Return [x, y] of the center of cell containing provided text 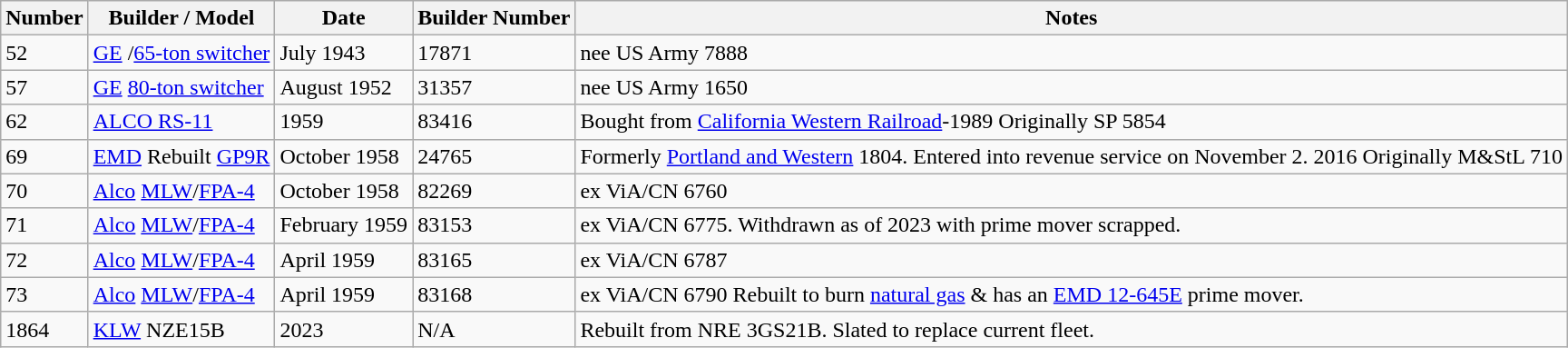
Number [44, 18]
Rebuilt from NRE 3GS21B. Slated to replace current fleet. [1072, 329]
EMD Rebuilt GP9R [181, 156]
Formerly Portland and Western 1804. Entered into revenue service on November 2. 2016 Originally M&StL 710 [1072, 156]
52 [44, 53]
69 [44, 156]
83165 [494, 260]
17871 [494, 53]
70 [44, 191]
72 [44, 260]
83416 [494, 122]
83153 [494, 225]
July 1943 [344, 53]
N/A [494, 329]
1959 [344, 122]
Notes [1072, 18]
KLW NZE15B [181, 329]
nee US Army 7888 [1072, 53]
1864 [44, 329]
31357 [494, 87]
83168 [494, 294]
24765 [494, 156]
ex ViA/CN 6760 [1072, 191]
GE /65-ton switcher [181, 53]
Builder / Model [181, 18]
ex ViA/CN 6790 Rebuilt to burn natural gas & has an EMD 12-645E prime mover. [1072, 294]
Bought from California Western Railroad-1989 Originally SP 5854 [1072, 122]
August 1952 [344, 87]
ex ViA/CN 6775. Withdrawn as of 2023 with prime mover scrapped. [1072, 225]
Builder Number [494, 18]
57 [44, 87]
Date [344, 18]
2023 [344, 329]
71 [44, 225]
62 [44, 122]
82269 [494, 191]
February 1959 [344, 225]
ex ViA/CN 6787 [1072, 260]
nee US Army 1650 [1072, 87]
ALCO RS-11 [181, 122]
73 [44, 294]
GE 80-ton switcher [181, 87]
